Locate the cell with the specified text and output its [x, y] center coordinate. 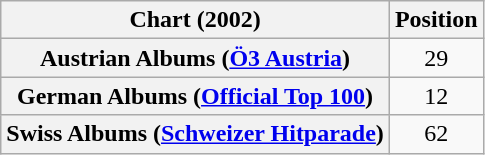
62 [436, 134]
Position [436, 20]
German Albums (Official Top 100) [196, 96]
12 [436, 96]
Swiss Albums (Schweizer Hitparade) [196, 134]
Chart (2002) [196, 20]
Austrian Albums (Ö3 Austria) [196, 58]
29 [436, 58]
